Detect which cell encompasses the target text, then output its (X, Y) center coordinate. 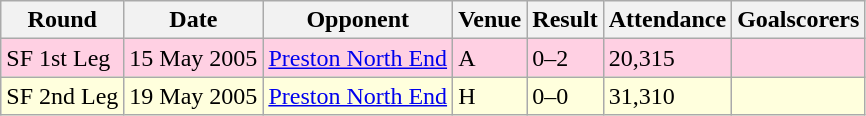
Venue (490, 20)
Attendance (667, 20)
19 May 2005 (194, 96)
Result (565, 20)
31,310 (667, 96)
SF 1st Leg (62, 58)
Round (62, 20)
0–2 (565, 58)
Goalscorers (798, 20)
A (490, 58)
SF 2nd Leg (62, 96)
0–0 (565, 96)
15 May 2005 (194, 58)
20,315 (667, 58)
H (490, 96)
Date (194, 20)
Opponent (358, 20)
